Scan for the cell matching the given text and deliver its (x, y) coordinate at center. 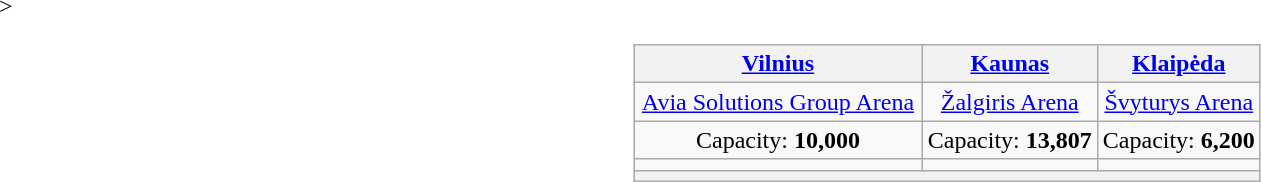
Capacity: 10,000 (778, 140)
Capacity: 13,807 (1010, 140)
Švyturys Arena (1178, 102)
Capacity: 6,200 (1178, 140)
Avia Solutions Group Arena (778, 102)
Kaunas (1010, 64)
Žalgiris Arena (1010, 102)
Vilnius (778, 64)
Klaipėda (1178, 64)
